Locate the cell with the specified text and output its (X, Y) center coordinate. 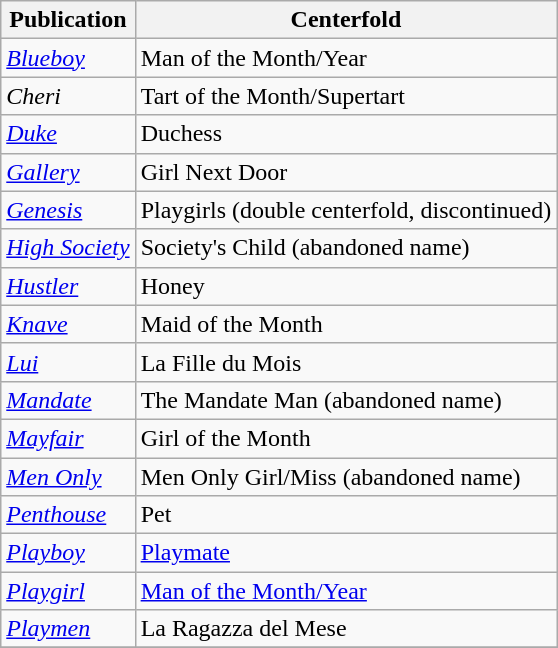
Hustler (68, 286)
La Fille du Mois (346, 362)
Genesis (68, 210)
Gallery (68, 172)
Knave (68, 324)
Playmen (68, 629)
Mayfair (68, 438)
Tart of the Month/Supertart (346, 96)
Men Only (68, 477)
Pet (346, 515)
Publication (68, 20)
Cheri (68, 96)
Centerfold (346, 20)
Mandate (68, 400)
Men Only Girl/Miss (abandoned name) (346, 477)
Duke (68, 134)
Girl of the Month (346, 438)
Maid of the Month (346, 324)
Lui (68, 362)
La Ragazza del Mese (346, 629)
Penthouse (68, 515)
Playgirls (double centerfold, discontinued) (346, 210)
Playmate (346, 553)
Duchess (346, 134)
Blueboy (68, 58)
Honey (346, 286)
Playboy (68, 553)
The Mandate Man (abandoned name) (346, 400)
Girl Next Door (346, 172)
High Society (68, 248)
Society's Child (abandoned name) (346, 248)
Playgirl (68, 591)
